Find where the given text appears and provide that cell's center as [X, Y] coordinate. 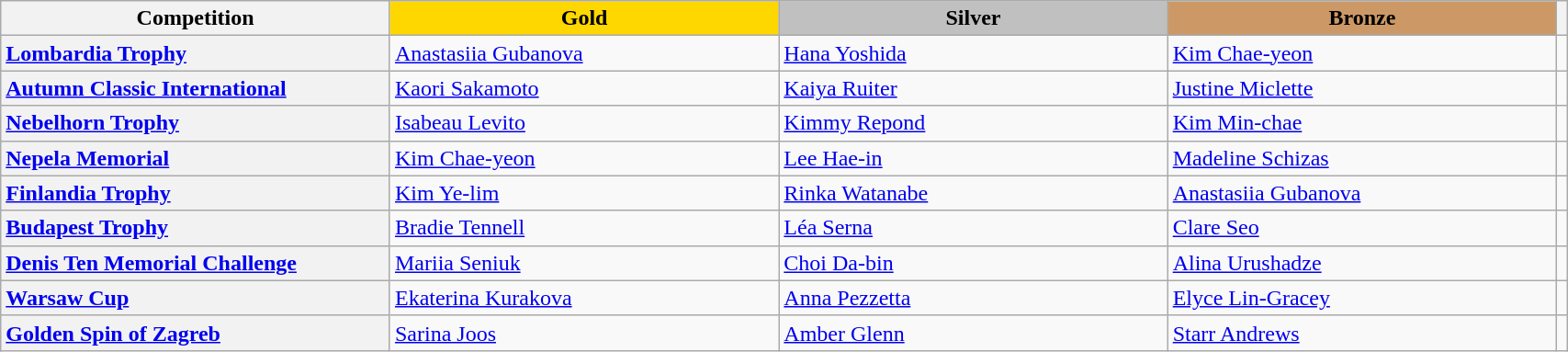
Kimmy Repond [974, 123]
Kim Ye-lim [584, 193]
Bradie Tennell [584, 228]
Justine Miclette [1361, 88]
Ekaterina Kurakova [584, 298]
Léa Serna [974, 228]
Clare Seo [1361, 228]
Elyce Lin-Gracey [1361, 298]
Madeline Schizas [1361, 158]
Isabeau Levito [584, 123]
Kim Min-chae [1361, 123]
Gold [584, 18]
Choi Da-bin [974, 263]
Kaori Sakamoto [584, 88]
Sarina Joos [584, 333]
Autumn Classic International [196, 88]
Lee Hae-in [974, 158]
Starr Andrews [1361, 333]
Competition [196, 18]
Lombardia Trophy [196, 53]
Nepela Memorial [196, 158]
Anna Pezzetta [974, 298]
Warsaw Cup [196, 298]
Rinka Watanabe [974, 193]
Finlandia Trophy [196, 193]
Denis Ten Memorial Challenge [196, 263]
Alina Urushadze [1361, 263]
Silver [974, 18]
Mariia Seniuk [584, 263]
Amber Glenn [974, 333]
Golden Spin of Zagreb [196, 333]
Kaiya Ruiter [974, 88]
Budapest Trophy [196, 228]
Nebelhorn Trophy [196, 123]
Bronze [1361, 18]
Hana Yoshida [974, 53]
